From the cell containing the given text, extract its center point as (X, Y) coordinate. 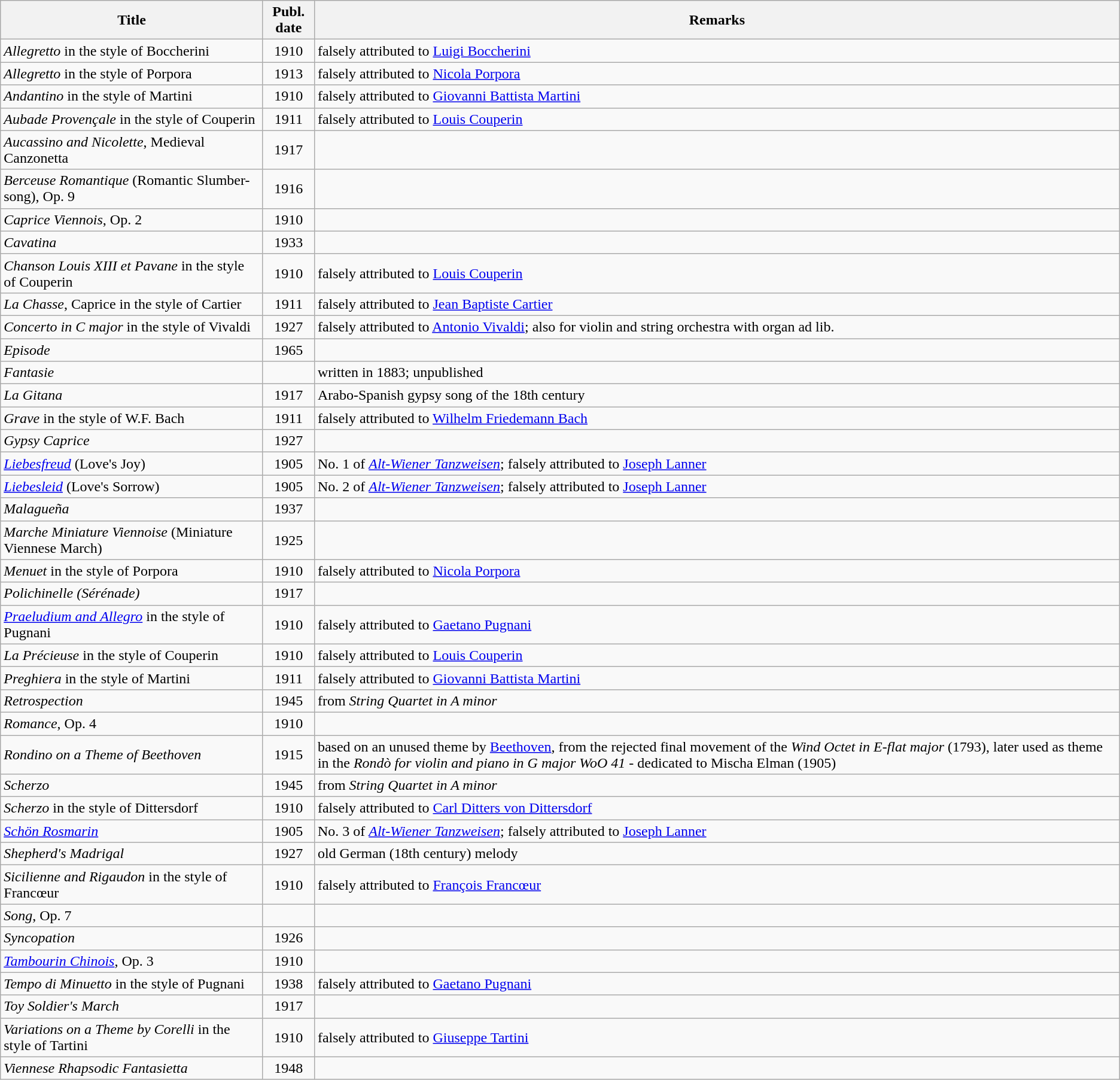
Liebesfreud (Love's Joy) (132, 464)
Arabo-Spanish gypsy song of the 18th century (717, 396)
Viennese Rhapsodic Fantasietta (132, 1068)
Aucassino and Nicolette, Medieval Canzonetta (132, 150)
Episode (132, 350)
Rondino on a Theme of Beethoven (132, 754)
Variations on a Theme by Corelli in the style of Tartini (132, 1038)
Remarks (717, 20)
1938 (288, 984)
1948 (288, 1068)
Praeludium and Allegro in the style of Pugnani (132, 625)
Tambourin Chinois, Op. 3 (132, 961)
Syncopation (132, 938)
Liebesleid (Love's Sorrow) (132, 486)
1925 (288, 540)
Scherzo in the style of Dittersdorf (132, 808)
Concerto in C major in the style of Vivaldi (132, 327)
falsely attributed to François Francœur (717, 884)
Romance, Op. 4 (132, 723)
Berceuse Romantique (Romantic Slumber-song), Op. 9 (132, 189)
Song, Op. 7 (132, 915)
Malagueña (132, 509)
falsely attributed to Luigi Boccherini (717, 51)
Allegretto in the style of Porpora (132, 74)
Aubade Provençale in the style of Couperin (132, 119)
La Gitana (132, 396)
Marche Miniature Viennoise (Miniature Viennese March) (132, 540)
Andantino in the style of Martini (132, 96)
Caprice Viennois, Op. 2 (132, 220)
Fantasie (132, 373)
1965 (288, 350)
falsely attributed to Giuseppe Tartini (717, 1038)
Schön Rosmarin (132, 831)
1937 (288, 509)
No. 3 of Alt-Wiener Tanzweisen; falsely attributed to Joseph Lanner (717, 831)
Gypsy Caprice (132, 441)
Shepherd's Madrigal (132, 854)
Publ.date (288, 20)
old German (18th century) melody (717, 854)
No. 1 of Alt-Wiener Tanzweisen; falsely attributed to Joseph Lanner (717, 464)
falsely attributed to Carl Ditters von Dittersdorf (717, 808)
Allegretto in the style of Boccherini (132, 51)
Scherzo (132, 786)
1915 (288, 754)
1913 (288, 74)
falsely attributed to Wilhelm Friedemann Bach (717, 418)
Tempo di Minuetto in the style of Pugnani (132, 984)
falsely attributed to Antonio Vivaldi; also for violin and string orchestra with organ ad lib. (717, 327)
1926 (288, 938)
Title (132, 20)
Menuet in the style of Porpora (132, 571)
Preghiera in the style of Martini (132, 678)
Chanson Louis XIII et Pavane in the style of Couperin (132, 273)
falsely attributed to Jean Baptiste Cartier (717, 304)
La Précieuse in the style of Couperin (132, 655)
Polichinelle (Sérénade) (132, 594)
Sicilienne and Rigaudon in the style of Francœur (132, 884)
Grave in the style of W.F. Bach (132, 418)
Cavatina (132, 242)
La Chasse, Caprice in the style of Cartier (132, 304)
Retrospection (132, 701)
Toy Soldier's March (132, 1006)
1933 (288, 242)
No. 2 of Alt-Wiener Tanzweisen; falsely attributed to Joseph Lanner (717, 486)
1916 (288, 189)
written in 1883; unpublished (717, 373)
